Scan for the cell matching the given text and deliver its [X, Y] coordinate at center. 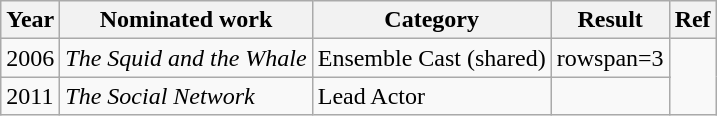
rowspan=3 [610, 58]
Ref [692, 20]
Lead Actor [432, 96]
The Social Network [186, 96]
Result [610, 20]
Ensemble Cast (shared) [432, 58]
2011 [30, 96]
2006 [30, 58]
Nominated work [186, 20]
Year [30, 20]
Category [432, 20]
The Squid and the Whale [186, 58]
